From the cell containing the given text, extract its center point as (X, Y) coordinate. 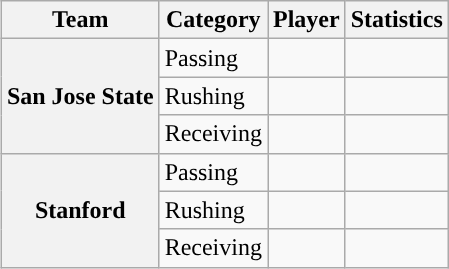
Statistics (396, 20)
Player (307, 20)
San Jose State (80, 96)
Team (80, 20)
Category (213, 20)
Stanford (80, 210)
